Find where the given text appears and provide that cell's center as (x, y) coordinate. 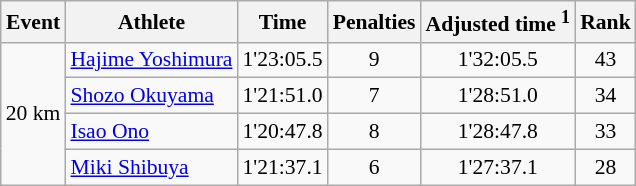
Hajime Yoshimura (151, 60)
Event (34, 22)
Shozo Okuyama (151, 96)
34 (606, 96)
Athlete (151, 22)
9 (374, 60)
33 (606, 132)
Miki Shibuya (151, 167)
7 (374, 96)
1'28:51.0 (498, 96)
1'20:47.8 (282, 132)
6 (374, 167)
Isao Ono (151, 132)
1'23:05.5 (282, 60)
28 (606, 167)
Penalties (374, 22)
1'21:37.1 (282, 167)
1'27:37.1 (498, 167)
Rank (606, 22)
43 (606, 60)
1'21:51.0 (282, 96)
Time (282, 22)
8 (374, 132)
1'28:47.8 (498, 132)
1'32:05.5 (498, 60)
20 km (34, 113)
Adjusted time 1 (498, 22)
